From the cell containing the given text, extract its center point as (X, Y) coordinate. 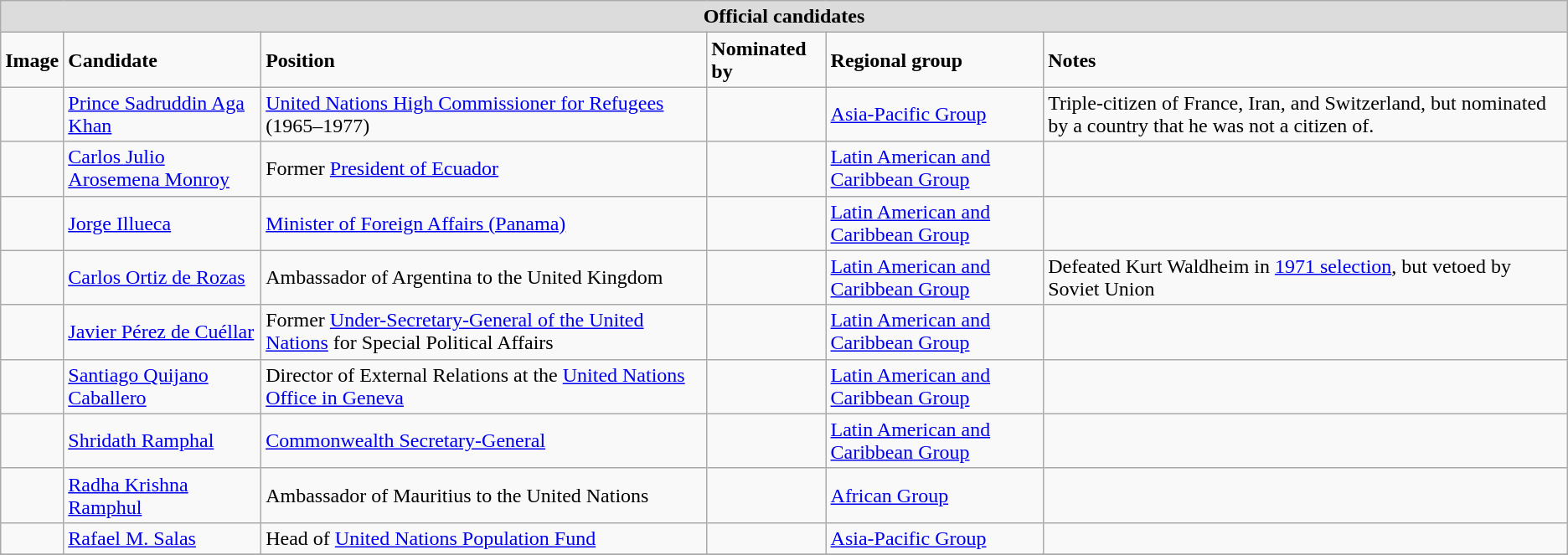
Minister of Foreign Affairs (Panama) (484, 223)
United Nations High Commissioner for Refugees (1965–1977) (484, 114)
Rafael M. Salas (162, 538)
Director of External Relations at the United Nations Office in Geneva (484, 387)
Official candidates (784, 17)
Defeated Kurt Waldheim in 1971 selection, but vetoed by Soviet Union (1306, 278)
Radha Krishna Ramphul (162, 496)
Former President of Ecuador (484, 169)
Position (484, 60)
Prince Sadruddin Aga Khan (162, 114)
Jorge Illueca (162, 223)
Nominated by (766, 60)
Santiago Quijano Caballero (162, 387)
Carlos Julio Arosemena Monroy (162, 169)
Javier Pérez de Cuéllar (162, 331)
Ambassador of Mauritius to the United Nations (484, 496)
Head of United Nations Population Fund (484, 538)
Ambassador of Argentina to the United Kingdom (484, 278)
Notes (1306, 60)
Regional group (935, 60)
Former Under-Secretary-General of the United Nations for Special Political Affairs (484, 331)
Carlos Ortiz de Rozas (162, 278)
Image (32, 60)
Shridath Ramphal (162, 440)
African Group (935, 496)
Commonwealth Secretary-General (484, 440)
Triple-citizen of France, Iran, and Switzerland, but nominated by a country that he was not a citizen of. (1306, 114)
Candidate (162, 60)
